Return [X, Y] of the center of cell containing provided text 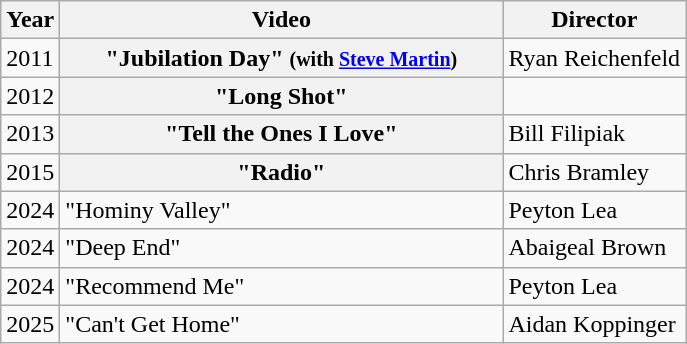
"Jubilation Day" (with Steve Martin) [282, 58]
"Hominy Valley" [282, 210]
2015 [30, 172]
"Can't Get Home" [282, 324]
2013 [30, 134]
"Radio" [282, 172]
Aidan Koppinger [594, 324]
Abaigeal Brown [594, 248]
Chris Bramley [594, 172]
Bill Filipiak [594, 134]
2025 [30, 324]
Director [594, 20]
Video [282, 20]
"Recommend Me" [282, 286]
"Long Shot" [282, 96]
2012 [30, 96]
Ryan Reichenfeld [594, 58]
"Deep End" [282, 248]
2011 [30, 58]
Year [30, 20]
"Tell the Ones I Love" [282, 134]
